Search for the cell housing the specified text and yield its [x, y] center coordinate. 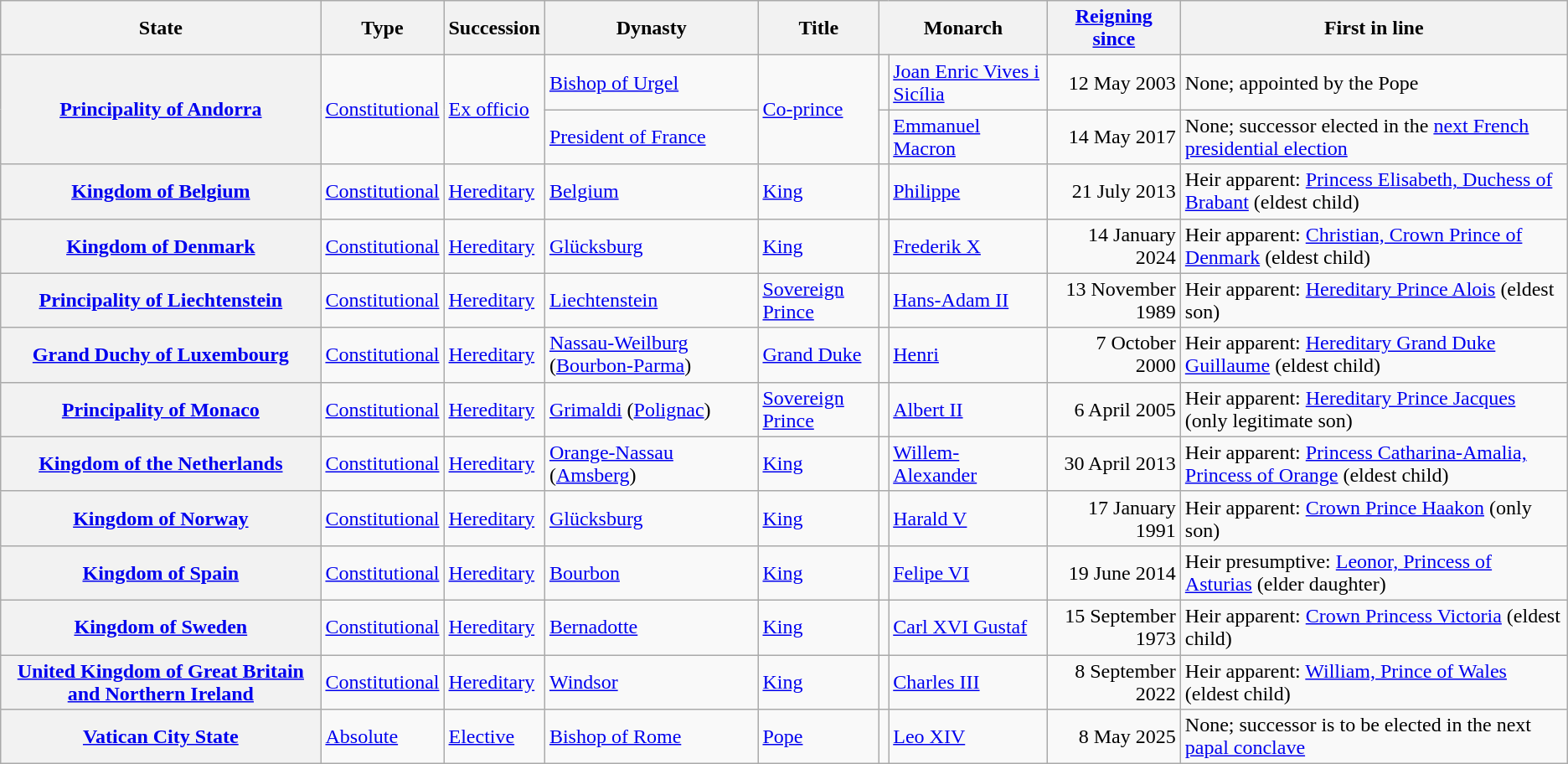
Kingdom of Norway [161, 518]
Heir presumptive: Leonor, Princess of Asturias (elder daughter) [1374, 573]
14 January 2024 [1114, 246]
Hans-Adam II [968, 300]
Kingdom of Denmark [161, 246]
Frederik X [968, 246]
Heir apparent: Princess Elisabeth, Duchess of Brabant (eldest child) [1374, 191]
Albert II [968, 409]
Heir apparent: Hereditary Prince Alois (eldest son) [1374, 300]
Heir apparent: William, Prince of Wales (eldest child) [1374, 682]
Heir apparent: Crown Prince Haakon (only son) [1374, 518]
None; appointed by the Pope [1374, 82]
Grimaldi (Polignac) [652, 409]
8 May 2025 [1114, 737]
13 November 1989 [1114, 300]
Orange-Nassau (Amsberg) [652, 464]
12 May 2003 [1114, 82]
Co-prince [819, 110]
Succession [494, 28]
President of France [652, 137]
Dynasty [652, 28]
Grand Duchy of Luxembourg [161, 355]
Nassau-Weilburg (Bourbon-Parma) [652, 355]
Bernadotte [652, 627]
6 April 2005 [1114, 409]
Heir apparent: Princess Catharina-Amalia, Princess of Orange (eldest child) [1374, 464]
Charles III [968, 682]
Heir apparent: Hereditary Prince Jacques (only legitimate son) [1374, 409]
15 September 1973 [1114, 627]
Pope [819, 737]
Kingdom of Belgium [161, 191]
19 June 2014 [1114, 573]
Bishop of Rome [652, 737]
Carl XVI Gustaf [968, 627]
Absolute [382, 737]
Type [382, 28]
Liechtenstein [652, 300]
Kingdom of the Netherlands [161, 464]
Harald V [968, 518]
Joan Enric Vives i Sicília [968, 82]
8 September 2022 [1114, 682]
Emmanuel Macron [968, 137]
Principality of Monaco [161, 409]
Reigning since [1114, 28]
Philippe [968, 191]
Heir apparent: Hereditary Grand Duke Guillaume (eldest child) [1374, 355]
Elective [494, 737]
Monarch [963, 28]
Kingdom of Sweden [161, 627]
Heir apparent: Crown Princess Victoria (eldest child) [1374, 627]
State [161, 28]
United Kingdom of Great Britain and Northern Ireland [161, 682]
Felipe VI [968, 573]
7 October 2000 [1114, 355]
Principality of Andorra [161, 110]
First in line [1374, 28]
Heir apparent: Christian, Crown Prince of Denmark (eldest child) [1374, 246]
17 January 1991 [1114, 518]
Windsor [652, 682]
None; successor is to be elected in the next papal conclave [1374, 737]
30 April 2013 [1114, 464]
Belgium [652, 191]
Bishop of Urgel [652, 82]
21 July 2013 [1114, 191]
Vatican City State [161, 737]
Ex officio [494, 110]
Leo XIV [968, 737]
Title [819, 28]
Principality of Liechtenstein [161, 300]
Grand Duke [819, 355]
None; successor elected in the next French presidential election [1374, 137]
14 May 2017 [1114, 137]
Henri [968, 355]
Willem-Alexander [968, 464]
Kingdom of Spain [161, 573]
Bourbon [652, 573]
